Pinpoint the cell where the given text exists, returning its (x, y) midpoint coordinate. 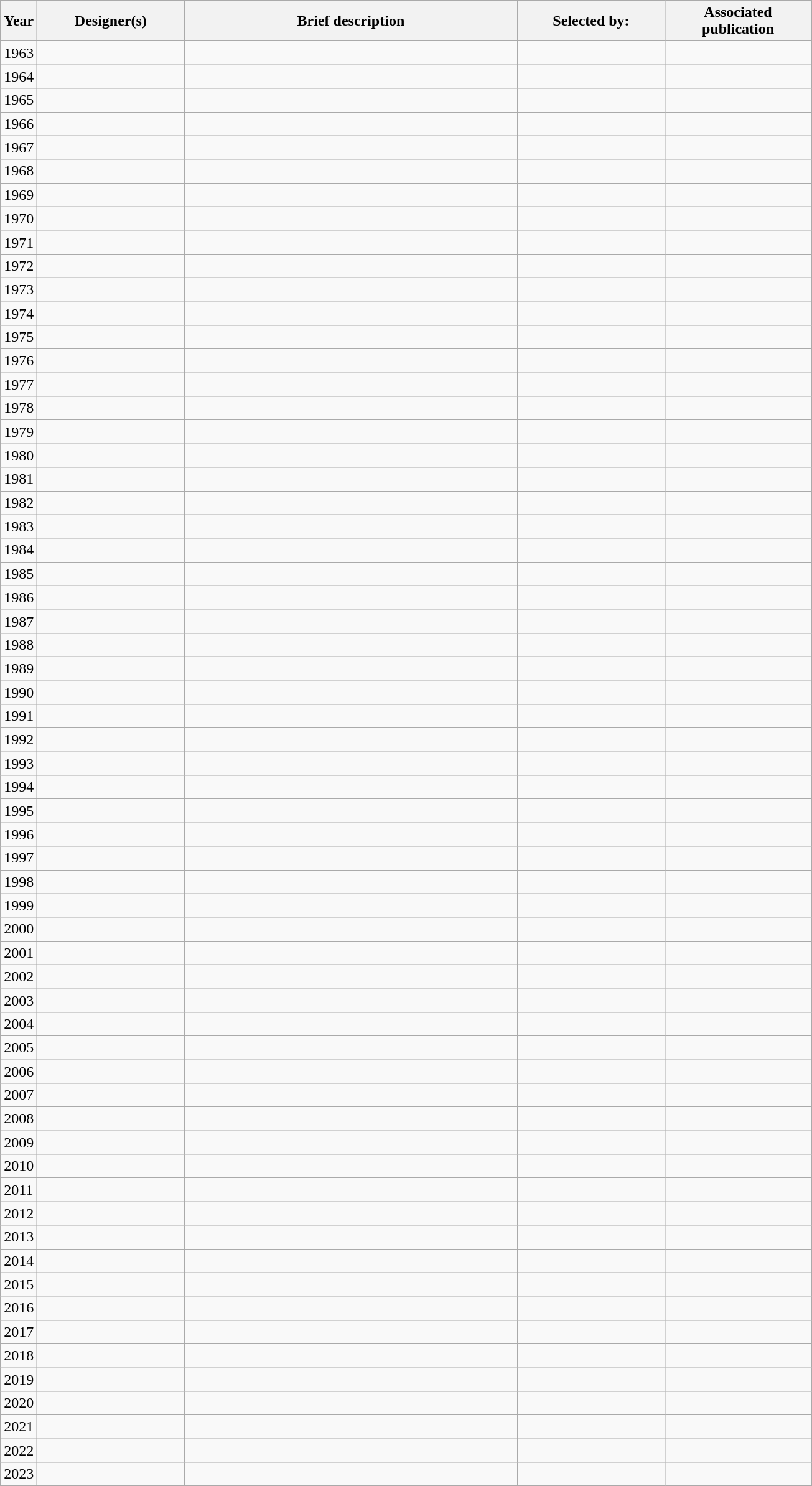
2000 (19, 929)
1990 (19, 693)
2011 (19, 1190)
2005 (19, 1047)
Year (19, 21)
2001 (19, 953)
2006 (19, 1071)
1989 (19, 668)
1974 (19, 313)
2007 (19, 1095)
2015 (19, 1284)
1973 (19, 289)
2008 (19, 1119)
1981 (19, 479)
1966 (19, 124)
2022 (19, 1451)
1975 (19, 337)
1970 (19, 218)
1977 (19, 385)
1979 (19, 432)
Designer(s) (111, 21)
1996 (19, 834)
1998 (19, 882)
1969 (19, 195)
1992 (19, 740)
Associated publication (738, 21)
2019 (19, 1379)
1980 (19, 456)
1997 (19, 858)
1971 (19, 242)
1987 (19, 621)
1993 (19, 764)
1982 (19, 503)
1984 (19, 550)
2014 (19, 1261)
2020 (19, 1403)
1978 (19, 408)
1976 (19, 361)
Brief description (351, 21)
1963 (19, 53)
1985 (19, 574)
1986 (19, 597)
2016 (19, 1308)
1972 (19, 266)
1965 (19, 100)
1967 (19, 147)
2010 (19, 1166)
1999 (19, 905)
1995 (19, 811)
2023 (19, 1474)
2021 (19, 1426)
1988 (19, 645)
Selected by: (591, 21)
1983 (19, 526)
2017 (19, 1332)
1968 (19, 171)
1994 (19, 787)
2003 (19, 1000)
2013 (19, 1237)
2018 (19, 1355)
2002 (19, 976)
2004 (19, 1024)
1964 (19, 77)
2009 (19, 1143)
2012 (19, 1213)
1991 (19, 716)
